Extract the (X, Y) coordinate from the center of the cell holding the provided text.  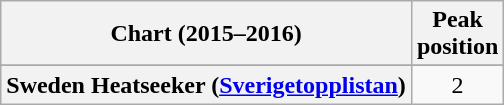
Chart (2015–2016) (206, 34)
2 (457, 85)
Sweden Heatseeker (Sverigetopplistan) (206, 85)
Peak position (457, 34)
